Find where the given text appears and provide that cell's center as [x, y] coordinate. 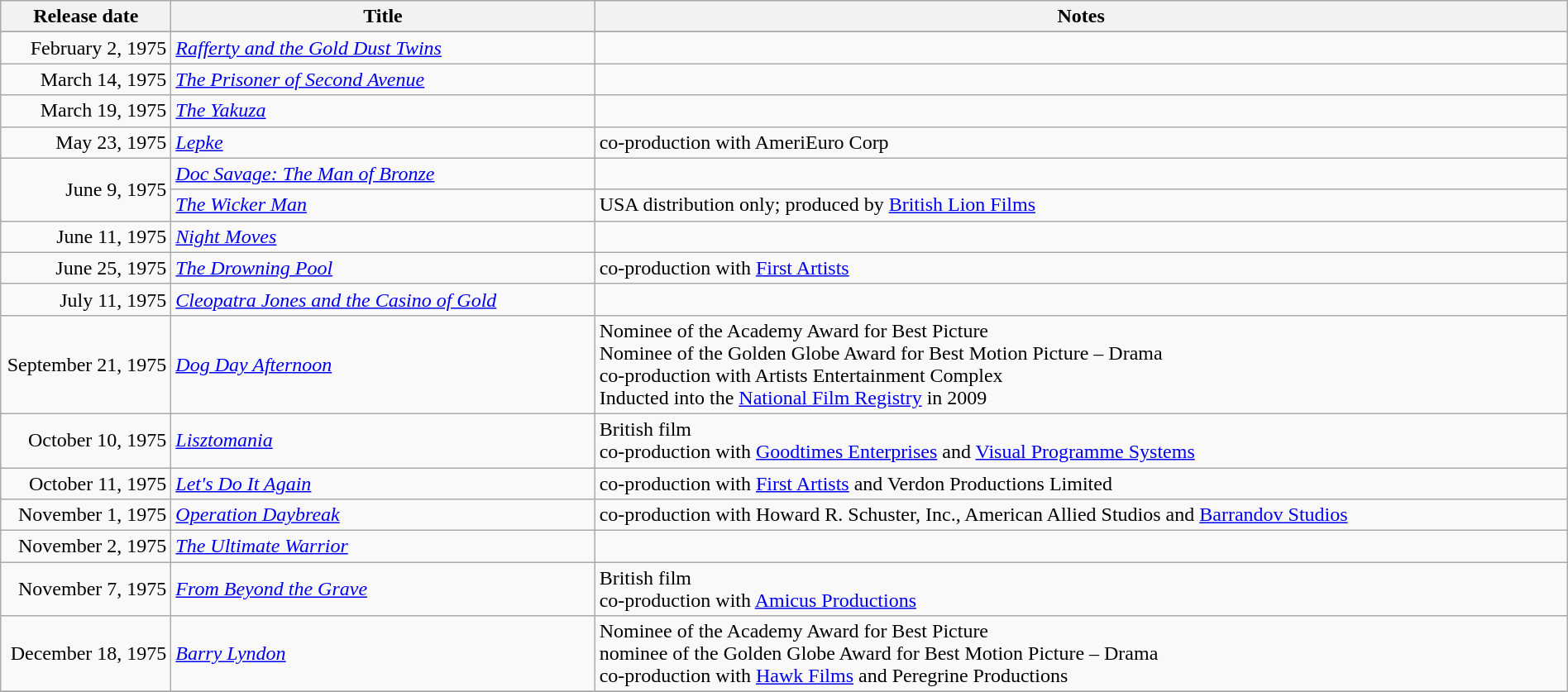
From Beyond the Grave [383, 589]
November 2, 1975 [86, 546]
Let's Do It Again [383, 484]
November 1, 1975 [86, 515]
March 19, 1975 [86, 111]
The Prisoner of Second Avenue [383, 79]
The Wicker Man [383, 205]
Doc Savage: The Man of Bronze [383, 174]
co-production with First Artists and Verdon Productions Limited [1081, 484]
June 9, 1975 [86, 189]
July 11, 1975 [86, 299]
June 11, 1975 [86, 236]
Lepke [383, 142]
October 10, 1975 [86, 440]
December 18, 1975 [86, 654]
British filmco-production with Amicus Productions [1081, 589]
September 21, 1975 [86, 364]
Release date [86, 17]
The Yakuza [383, 111]
June 25, 1975 [86, 268]
co-production with First Artists [1081, 268]
Notes [1081, 17]
co-production with Howard R. Schuster, Inc., American Allied Studios and Barrandov Studios [1081, 515]
USA distribution only; produced by British Lion Films [1081, 205]
Operation Daybreak [383, 515]
Lisztomania [383, 440]
October 11, 1975 [86, 484]
Barry Lyndon [383, 654]
Rafferty and the Gold Dust Twins [383, 48]
The Drowning Pool [383, 268]
February 2, 1975 [86, 48]
British filmco-production with Goodtimes Enterprises and Visual Programme Systems [1081, 440]
Title [383, 17]
co-production with AmeriEuro Corp [1081, 142]
The Ultimate Warrior [383, 546]
Cleopatra Jones and the Casino of Gold [383, 299]
November 7, 1975 [86, 589]
March 14, 1975 [86, 79]
Dog Day Afternoon [383, 364]
May 23, 1975 [86, 142]
Night Moves [383, 236]
